Scan for the cell matching the given text and deliver its (x, y) coordinate at center. 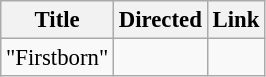
"Firstborn" (58, 58)
Title (58, 20)
Link (236, 20)
Directed (160, 20)
